Return the (X, Y) coordinate for the center point of the cell that contains the specified text.  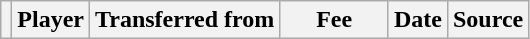
Source (488, 20)
Player (51, 20)
Transferred from (185, 20)
Fee (334, 20)
Date (418, 20)
